Return the (x, y) coordinate for the center point of the cell that contains the specified text.  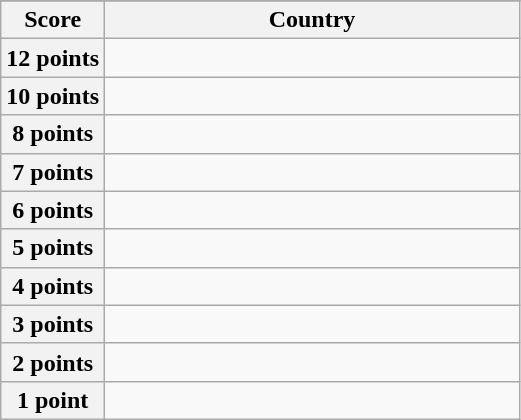
5 points (53, 248)
7 points (53, 172)
12 points (53, 58)
Country (312, 20)
8 points (53, 134)
Score (53, 20)
1 point (53, 400)
3 points (53, 324)
4 points (53, 286)
10 points (53, 96)
6 points (53, 210)
2 points (53, 362)
